Identify which cell holds the provided text, then report its [x, y] central coordinate. 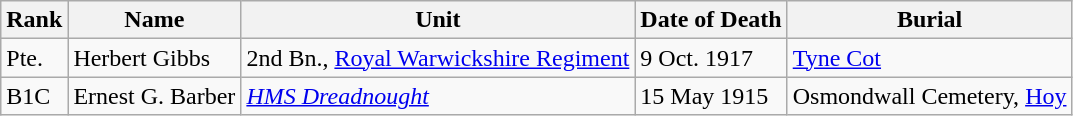
9 Oct. 1917 [711, 58]
Date of Death [711, 20]
Name [154, 20]
Herbert Gibbs [154, 58]
Ernest G. Barber [154, 96]
Pte. [34, 58]
2nd Bn., Royal Warwickshire Regiment [438, 58]
Unit [438, 20]
Burial [930, 20]
15 May 1915 [711, 96]
HMS Dreadnought [438, 96]
Rank [34, 20]
Tyne Cot [930, 58]
Osmondwall Cemetery, Hoy [930, 96]
B1C [34, 96]
